Return (X, Y) of the center of cell containing provided text 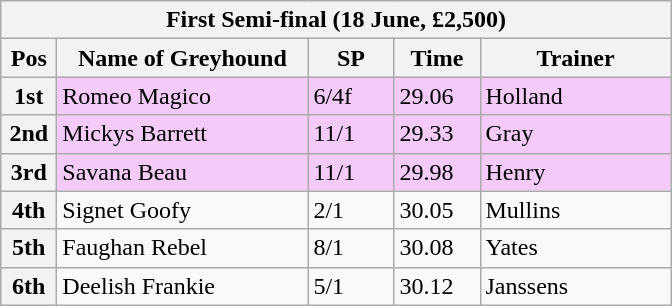
Signet Goofy (182, 210)
Henry (576, 172)
30.08 (437, 248)
SP (351, 58)
1st (29, 96)
2/1 (351, 210)
8/1 (351, 248)
29.06 (437, 96)
29.98 (437, 172)
6/4f (351, 96)
Savana Beau (182, 172)
Faughan Rebel (182, 248)
Time (437, 58)
Trainer (576, 58)
5th (29, 248)
Deelish Frankie (182, 286)
Yates (576, 248)
First Semi-final (18 June, £2,500) (336, 20)
Mullins (576, 210)
30.12 (437, 286)
6th (29, 286)
Holland (576, 96)
29.33 (437, 134)
Mickys Barrett (182, 134)
2nd (29, 134)
Romeo Magico (182, 96)
30.05 (437, 210)
Name of Greyhound (182, 58)
Pos (29, 58)
4th (29, 210)
3rd (29, 172)
5/1 (351, 286)
Gray (576, 134)
Janssens (576, 286)
